Extract the (X, Y) coordinate from the center of the cell holding the provided text.  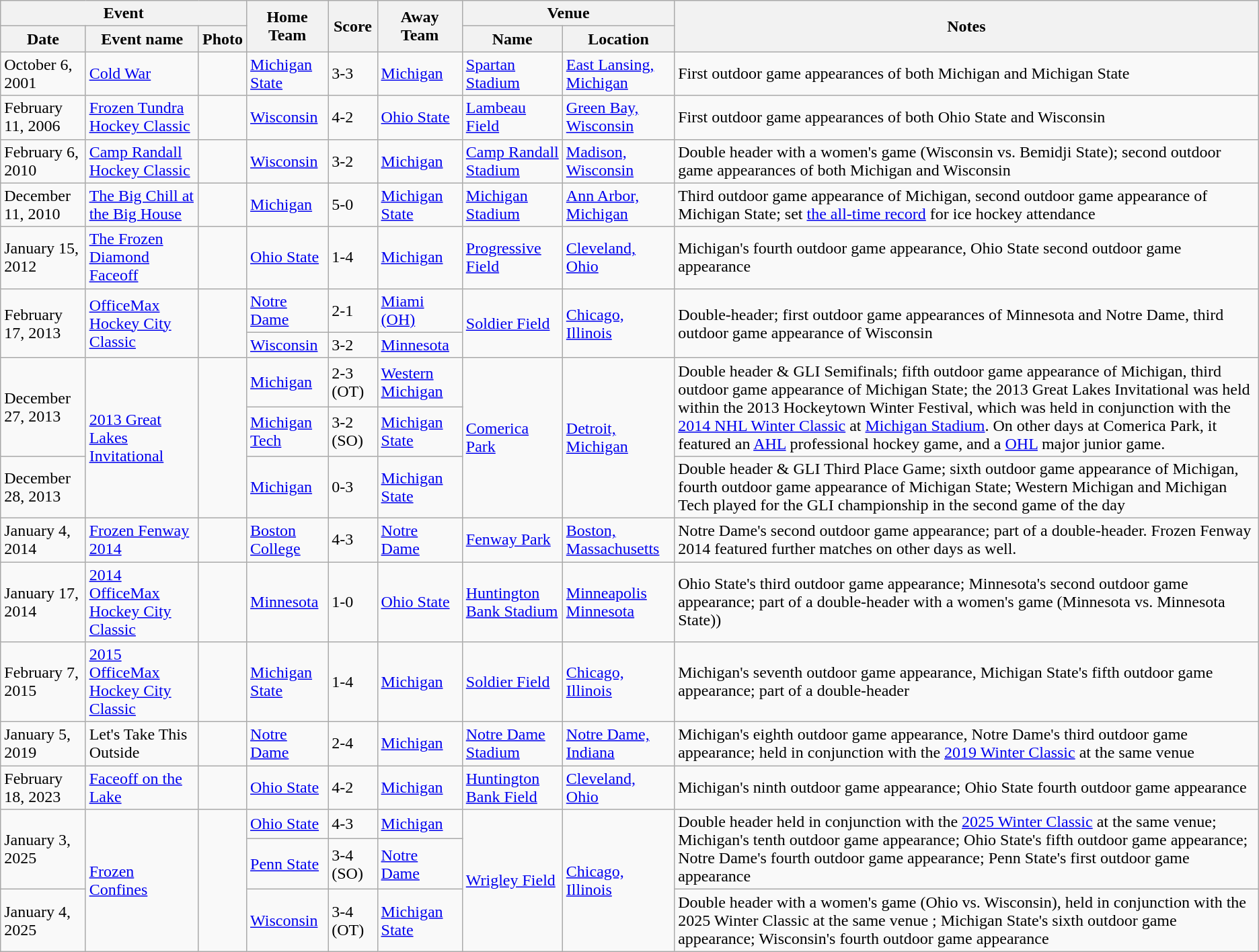
February 18, 2023 (43, 788)
Comerica Park (512, 438)
December 28, 2013 (43, 487)
Cold War (142, 74)
3-4 (SO) (352, 865)
Madison, Wisconsin (618, 161)
Event name (142, 39)
3-3 (352, 74)
Fenway Park (512, 539)
5-0 (352, 204)
Minneapolis Minnesota (618, 602)
December 11, 2010 (43, 204)
Location (618, 39)
February 11, 2006 (43, 117)
First outdoor game appearances of both Michigan and Michigan State (967, 74)
Frozen Tundra Hockey Classic (142, 117)
Spartan Stadium (512, 74)
Lambeau Field (512, 117)
Michigan Stadium (512, 204)
2-4 (352, 744)
The Big Chill at the Big House (142, 204)
3-4 (OT) (352, 920)
Western Michigan (420, 382)
Date (43, 39)
0-3 (352, 487)
2-1 (352, 311)
Detroit, Michigan (618, 438)
January 15, 2012 (43, 257)
Boston, Massachusetts (618, 539)
Michigan's seventh outdoor game appearance, Michigan State's fifth outdoor game appearance; part of a double-header (967, 682)
Miami (OH) (420, 311)
Camp Randall Hockey Classic (142, 161)
Michigan's fourth outdoor game appearance, Ohio State second outdoor game appearance (967, 257)
Michigan Tech (288, 432)
Huntington Bank Field (512, 788)
Score (352, 26)
Name (512, 39)
Notre Dame's second outdoor game appearance; part of a double-header. Frozen Fenway 2014 featured further matches on other days as well. (967, 539)
Photo (222, 39)
Notes (967, 26)
Away Team (420, 26)
2-3 (OT) (352, 382)
1-0 (352, 602)
Faceoff on the Lake (142, 788)
Double header with a women's game (Wisconsin vs. Bemidji State); second outdoor game appearances of both Michigan and Wisconsin (967, 161)
3-2 (SO) (352, 432)
Notre Dame, Indiana (618, 744)
February 17, 2013 (43, 323)
East Lansing, Michigan (618, 74)
February 6, 2010 (43, 161)
First outdoor game appearances of both Ohio State and Wisconsin (967, 117)
Frozen Fenway 2014 (142, 539)
December 27, 2013 (43, 407)
January 17, 2014 (43, 602)
Camp Randall Stadium (512, 161)
Green Bay, Wisconsin (618, 117)
Event (124, 13)
Wrigley Field (512, 881)
2013 Great Lakes Invitational (142, 438)
Let's Take This Outside (142, 744)
Penn State (288, 865)
January 4, 2014 (43, 539)
Frozen Confines (142, 881)
2015 OfficeMax Hockey City Classic (142, 682)
February 7, 2015 (43, 682)
Notre Dame Stadium (512, 744)
January 3, 2025 (43, 850)
October 6, 2001 (43, 74)
Huntington Bank Stadium (512, 602)
Ann Arbor, Michigan (618, 204)
Double-header; first outdoor game appearances of Minnesota and Notre Dame, third outdoor game appearance of Wisconsin (967, 323)
January 5, 2019 (43, 744)
Boston College (288, 539)
Progressive Field (512, 257)
The Frozen Diamond Faceoff (142, 257)
Home Team (288, 26)
OfficeMax Hockey City Classic (142, 323)
2014 OfficeMax Hockey City Classic (142, 602)
Third outdoor game appearance of Michigan, second outdoor game appearance of Michigan State; set the all-time record for ice hockey attendance (967, 204)
Michigan's ninth outdoor game appearance; Ohio State fourth outdoor game appearance (967, 788)
Venue (568, 13)
January 4, 2025 (43, 920)
